Scan for the cell matching the given text and deliver its [X, Y] coordinate at center. 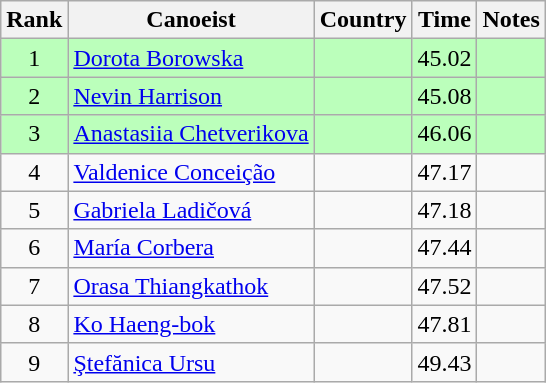
Canoeist [191, 20]
1 [34, 58]
6 [34, 248]
9 [34, 362]
Gabriela Ladičová [191, 210]
Ko Haeng-bok [191, 324]
Anastasiia Chetverikova [191, 134]
8 [34, 324]
María Corbera [191, 248]
Valdenice Conceição [191, 172]
4 [34, 172]
47.17 [444, 172]
47.52 [444, 286]
47.44 [444, 248]
45.02 [444, 58]
Dorota Borowska [191, 58]
Notes [511, 20]
2 [34, 96]
5 [34, 210]
3 [34, 134]
Country [363, 20]
47.18 [444, 210]
Ştefănica Ursu [191, 362]
Orasa Thiangkathok [191, 286]
47.81 [444, 324]
7 [34, 286]
45.08 [444, 96]
Time [444, 20]
Nevin Harrison [191, 96]
46.06 [444, 134]
Rank [34, 20]
49.43 [444, 362]
